Find where the given text appears and provide that cell's center as [x, y] coordinate. 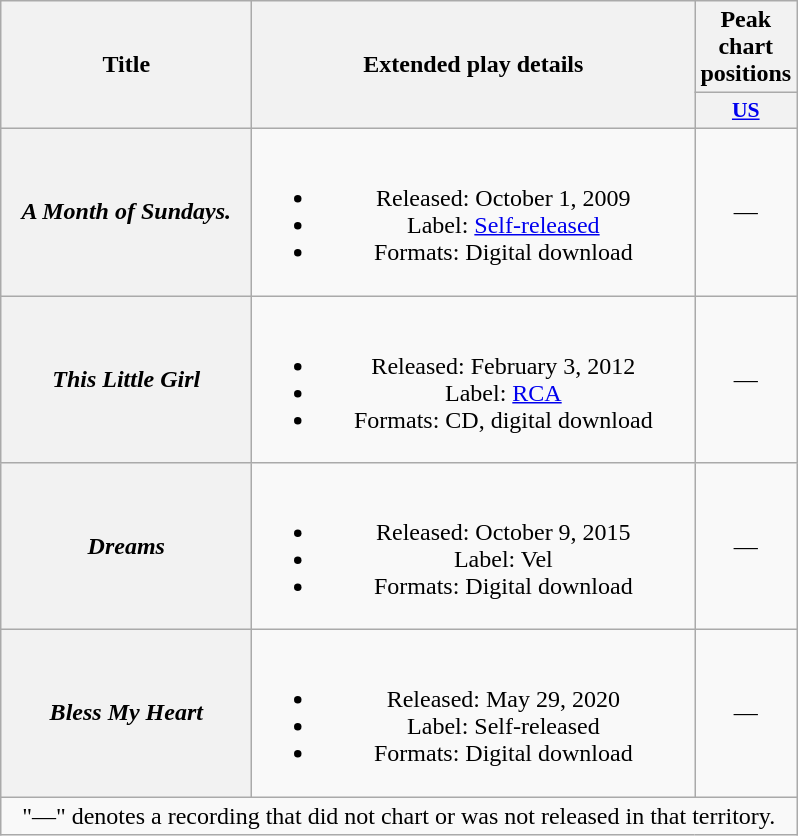
Bless My Heart [126, 714]
US [746, 111]
Peak chart positions [746, 47]
Dreams [126, 546]
This Little Girl [126, 380]
Released: February 3, 2012Label: RCAFormats: CD, digital download [474, 380]
A Month of Sundays. [126, 212]
"—" denotes a recording that did not chart or was not released in that territory. [399, 816]
Released: May 29, 2020Label: Self-releasedFormats: Digital download [474, 714]
Title [126, 65]
Extended play details [474, 65]
Released: October 9, 2015Label: VelFormats: Digital download [474, 546]
Released: October 1, 2009Label: Self-releasedFormats: Digital download [474, 212]
